Locate the cell with the specified text and output its [X, Y] center coordinate. 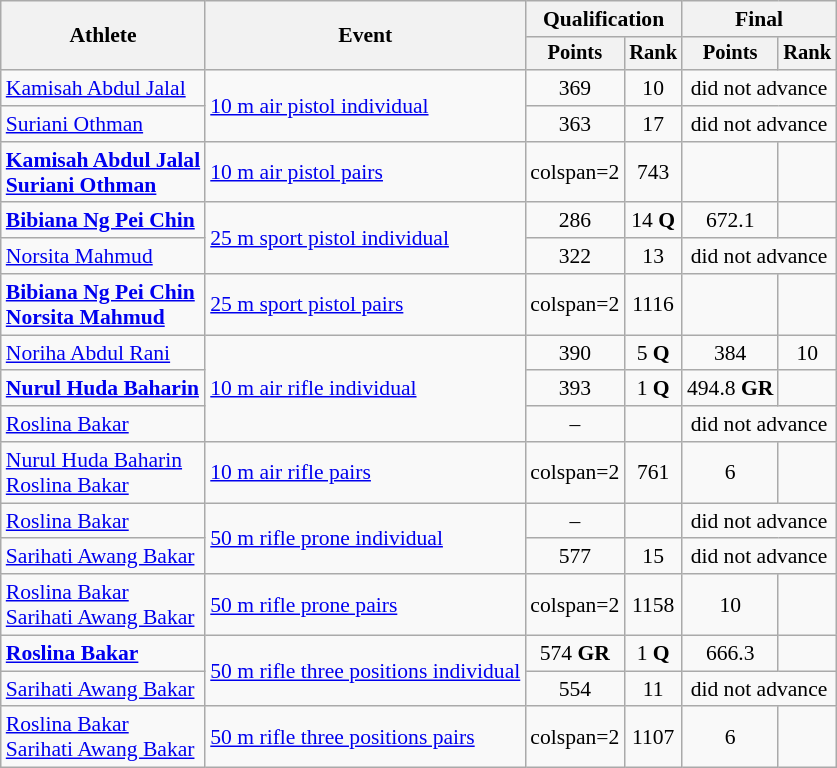
17 [653, 124]
1158 [653, 604]
5 Q [653, 353]
1107 [653, 738]
Nurul Huda Baharin [103, 389]
363 [574, 124]
Nurul Huda BaharinRoslina Bakar [103, 472]
Norsita Mahmud [103, 256]
369 [574, 88]
672.1 [730, 221]
Qualification [604, 19]
Suriani Othman [103, 124]
Bibiana Ng Pei Chin [103, 221]
Event [365, 36]
10 m air rifle individual [365, 388]
25 m sport pistol pairs [365, 304]
577 [574, 557]
390 [574, 353]
10 m air rifle pairs [365, 472]
286 [574, 221]
574 GR [574, 654]
743 [653, 172]
Noriha Abdul Rani [103, 353]
1116 [653, 304]
322 [574, 256]
50 m rifle three positions individual [365, 672]
666.3 [730, 654]
393 [574, 389]
50 m rifle three positions pairs [365, 738]
Kamisah Abdul JalalSuriani Othman [103, 172]
Athlete [103, 36]
50 m rifle prone individual [365, 538]
10 m air pistol pairs [365, 172]
25 m sport pistol individual [365, 238]
15 [653, 557]
761 [653, 472]
10 m air pistol individual [365, 106]
554 [574, 689]
14 Q [653, 221]
494.8 GR [730, 389]
Kamisah Abdul Jalal [103, 88]
384 [730, 353]
11 [653, 689]
Final [759, 19]
Bibiana Ng Pei ChinNorsita Mahmud [103, 304]
13 [653, 256]
50 m rifle prone pairs [365, 604]
